Pinpoint the cell where the given text exists, returning its (x, y) midpoint coordinate. 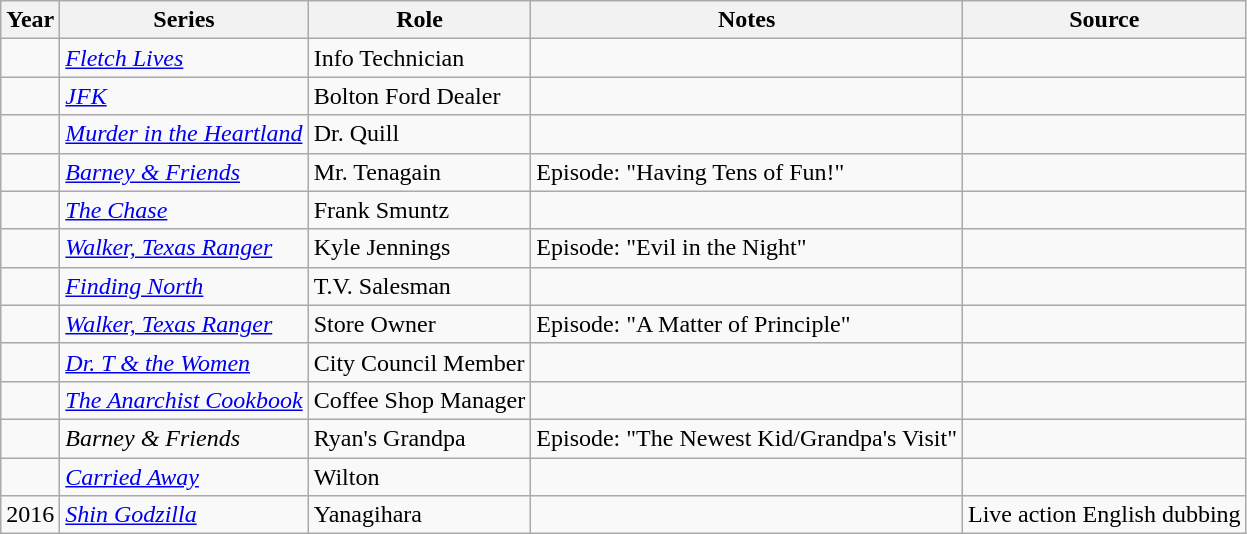
Ryan's Grandpa (420, 438)
Year (30, 20)
Role (420, 20)
Episode: "A Matter of Principle" (747, 324)
The Anarchist Cookbook (184, 400)
Carried Away (184, 477)
Store Owner (420, 324)
Notes (747, 20)
Yanagihara (420, 515)
Dr. Quill (420, 134)
Source (1104, 20)
2016 (30, 515)
Dr. T & the Women (184, 362)
T.V. Salesman (420, 286)
Kyle Jennings (420, 248)
Episode: "The Newest Kid/Grandpa's Visit" (747, 438)
Episode: "Evil in the Night" (747, 248)
Series (184, 20)
City Council Member (420, 362)
Bolton Ford Dealer (420, 96)
Finding North (184, 286)
Info Technician (420, 58)
Mr. Tenagain (420, 172)
Coffee Shop Manager (420, 400)
JFK (184, 96)
Frank Smuntz (420, 210)
The Chase (184, 210)
Murder in the Heartland (184, 134)
Episode: "Having Tens of Fun!" (747, 172)
Wilton (420, 477)
Live action English dubbing (1104, 515)
Shin Godzilla (184, 515)
Fletch Lives (184, 58)
